Locate the cell with the specified text and output its [X, Y] center coordinate. 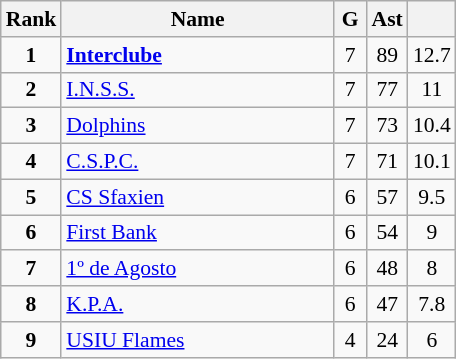
12.7 [432, 55]
C.S.P.C. [198, 162]
USIU Flames [198, 340]
Interclube [198, 55]
47 [388, 304]
71 [388, 162]
7.8 [432, 304]
First Bank [198, 233]
10.1 [432, 162]
Dolphins [198, 126]
K.P.A. [198, 304]
48 [388, 269]
9.5 [432, 197]
Ast [388, 19]
24 [388, 340]
57 [388, 197]
89 [388, 55]
54 [388, 233]
Name [198, 19]
1 [32, 55]
Rank [32, 19]
2 [32, 90]
CS Sfaxien [198, 197]
I.N.S.S. [198, 90]
11 [432, 90]
G [350, 19]
1º de Agosto [198, 269]
3 [32, 126]
73 [388, 126]
5 [32, 197]
77 [388, 90]
10.4 [432, 126]
